Output the [X, Y] coordinate of the center of the cell containing the given text.  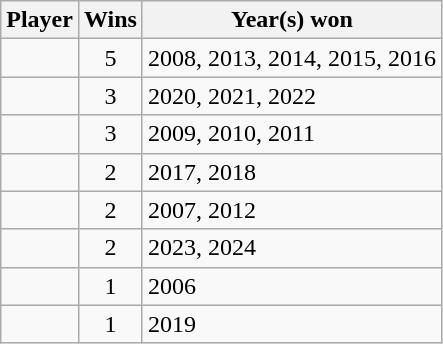
2006 [292, 286]
2009, 2010, 2011 [292, 134]
2007, 2012 [292, 210]
2017, 2018 [292, 172]
Player [40, 20]
2008, 2013, 2014, 2015, 2016 [292, 58]
2019 [292, 324]
5 [110, 58]
2020, 2021, 2022 [292, 96]
2023, 2024 [292, 248]
Year(s) won [292, 20]
Wins [110, 20]
